From the cell containing the given text, extract its center point as [X, Y] coordinate. 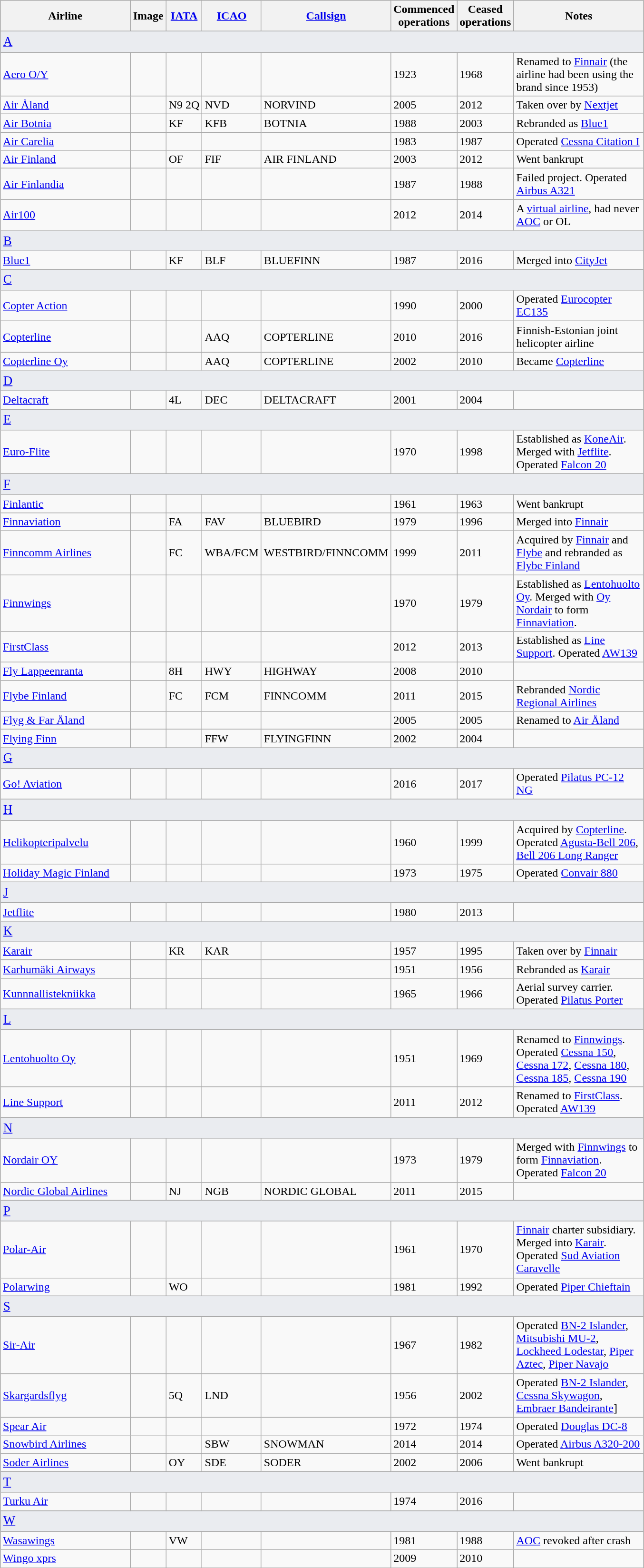
Wasawings [66, 1540]
FFW [232, 739]
Kunnnallistekniikka [66, 994]
Air100 [66, 215]
Airline [66, 16]
Acquired by Finnair and Flybe and rebranded as Flybe Finland [579, 552]
1982 [485, 1345]
4L [184, 400]
FLYINGFINN [326, 739]
W [322, 1521]
1975 [485, 873]
Spear Air [66, 1426]
Skargardsflyg [66, 1395]
Jetflite [66, 912]
2000 [485, 306]
Snowbird Airlines [66, 1444]
Copter Action [66, 306]
1965 [424, 994]
Established as Line Support. Operated AW139 [579, 647]
Finncomm Airlines [66, 552]
2006 [485, 1462]
Merged with Finnwings to form Finnaviation. Operated Falcon 20 [579, 1160]
Aero O/Y [66, 74]
Lentohuolto Oy [66, 1058]
S [322, 1306]
N [322, 1128]
Euro-Flite [66, 452]
5Q [184, 1395]
AOC revoked after crash [579, 1540]
A [322, 42]
LND [232, 1395]
H [322, 810]
Soder Airlines [66, 1462]
NORVIND [326, 105]
P [322, 1211]
AIR FINLAND [326, 159]
Air Finland [66, 159]
A virtual airline, had never AOC or OL [579, 215]
Renamed to Finnair (the airline had been using the brand since 1953) [579, 74]
1998 [485, 452]
HIGHWAY [326, 671]
NJ [184, 1191]
E [322, 420]
1990 [424, 306]
Finnish-Estonian joint helicopter airline [579, 337]
1963 [485, 503]
Copterline [66, 337]
Rebranded as Blue1 [579, 123]
WESTBIRD/FINNCOMM [326, 552]
1960 [424, 842]
Failed project. Operated Airbus A321 [579, 184]
J [322, 893]
Operated Convair 880 [579, 873]
1969 [485, 1058]
BOTNIA [326, 123]
1968 [485, 74]
1923 [424, 74]
Finnwings [66, 603]
Flyg & Far Åland [66, 720]
D [322, 381]
Commencedoperations [424, 16]
Finlantic [66, 503]
NVD [232, 105]
Turku Air [66, 1501]
Notes [579, 16]
FirstClass [66, 647]
K [322, 931]
HWY [232, 671]
Nordair OY [66, 1160]
Acquired by Copterline. Operated Agusta-Bell 206, Bell 206 Long Ranger [579, 842]
F [322, 484]
WO [184, 1287]
Holiday Magic Finland [66, 873]
Rebranded Nordic Regional Airlines [579, 696]
ICAO [232, 16]
2001 [424, 400]
Operated Pilatus PC-12 NG [579, 784]
Merged into CityJet [579, 260]
N9 2Q [184, 105]
Karhumäki Airways [66, 969]
Nordic Global Airlines [66, 1191]
Polar-Air [66, 1250]
Finnair charter subsidiary. Merged into Karair. Operated Sud Aviation Caravelle [579, 1250]
IATA [184, 16]
2017 [485, 784]
2008 [424, 671]
WBA/FCM [232, 552]
2009 [424, 1558]
1957 [424, 951]
1972 [424, 1426]
Renamed to Finnwings. Operated Cessna 150, Cessna 172, Cessna 180, Cessna 185, Cessna 190 [579, 1058]
Air Finlandia [66, 184]
Air Åland [66, 105]
Operated Airbus A320-200 [579, 1444]
SNOWMAN [326, 1444]
Operated Piper Chieftain [579, 1287]
DELTACRAFT [326, 400]
Callsign [326, 16]
SDE [232, 1462]
B [322, 241]
Helikopteripalvelu [66, 842]
BLF [232, 260]
DEC [232, 400]
Rebranded as Karair [579, 969]
FA [184, 522]
Renamed to Air Åland [579, 720]
Operated BN-2 Islander, Cessna Skywagon, Embraer Bandeirante] [579, 1395]
SBW [232, 1444]
Established as KoneAir. Merged with Jetflite. Operated Falcon 20 [579, 452]
SODER [326, 1462]
Aerial survey carrier. Operated Pilatus Porter [579, 994]
Karair [66, 951]
BLUEBIRD [326, 522]
OY [184, 1462]
Line Support [66, 1102]
1966 [485, 994]
Established as Lentohuolto Oy. Merged with Oy Nordair to form Finnaviation. [579, 603]
G [322, 758]
8H [184, 671]
1967 [424, 1345]
Merged into Finnair [579, 522]
NGB [232, 1191]
Fly Lappeenranta [66, 671]
Operated Cessna Citation I [579, 141]
Deltacraft [66, 400]
FINNCOMM [326, 696]
FAV [232, 522]
Blue1 [66, 260]
Copterline Oy [66, 361]
VW [184, 1540]
1992 [485, 1287]
1983 [424, 141]
Finnaviation [66, 522]
Renamed to FirstClass. Operated AW139 [579, 1102]
Operated Douglas DC-8 [579, 1426]
Became Copterline [579, 361]
C [322, 280]
Taken over by Finnair [579, 951]
1996 [485, 522]
KR [184, 951]
Flybe Finland [66, 696]
Taken over by Nextjet [579, 105]
Wingo xprs [66, 1558]
1995 [485, 951]
L [322, 1019]
Polarwing [66, 1287]
T [322, 1482]
Air Carelia [66, 141]
Flying Finn [66, 739]
Sir-Air [66, 1345]
KAR [232, 951]
OF [184, 159]
BLUEFINN [326, 260]
NORDIC GLOBAL [326, 1191]
Operated Eurocopter EC135 [579, 306]
FIF [232, 159]
Operated BN-2 Islander, Mitsubishi MU-2, Lockheed Lodestar, Piper Aztec, Piper Navajo [579, 1345]
KFB [232, 123]
Image [148, 16]
FCM [232, 696]
Ceasedoperations [485, 16]
1980 [424, 912]
Go! Aviation [66, 784]
Air Botnia [66, 123]
